Search for the cell housing the specified text and yield its (X, Y) center coordinate. 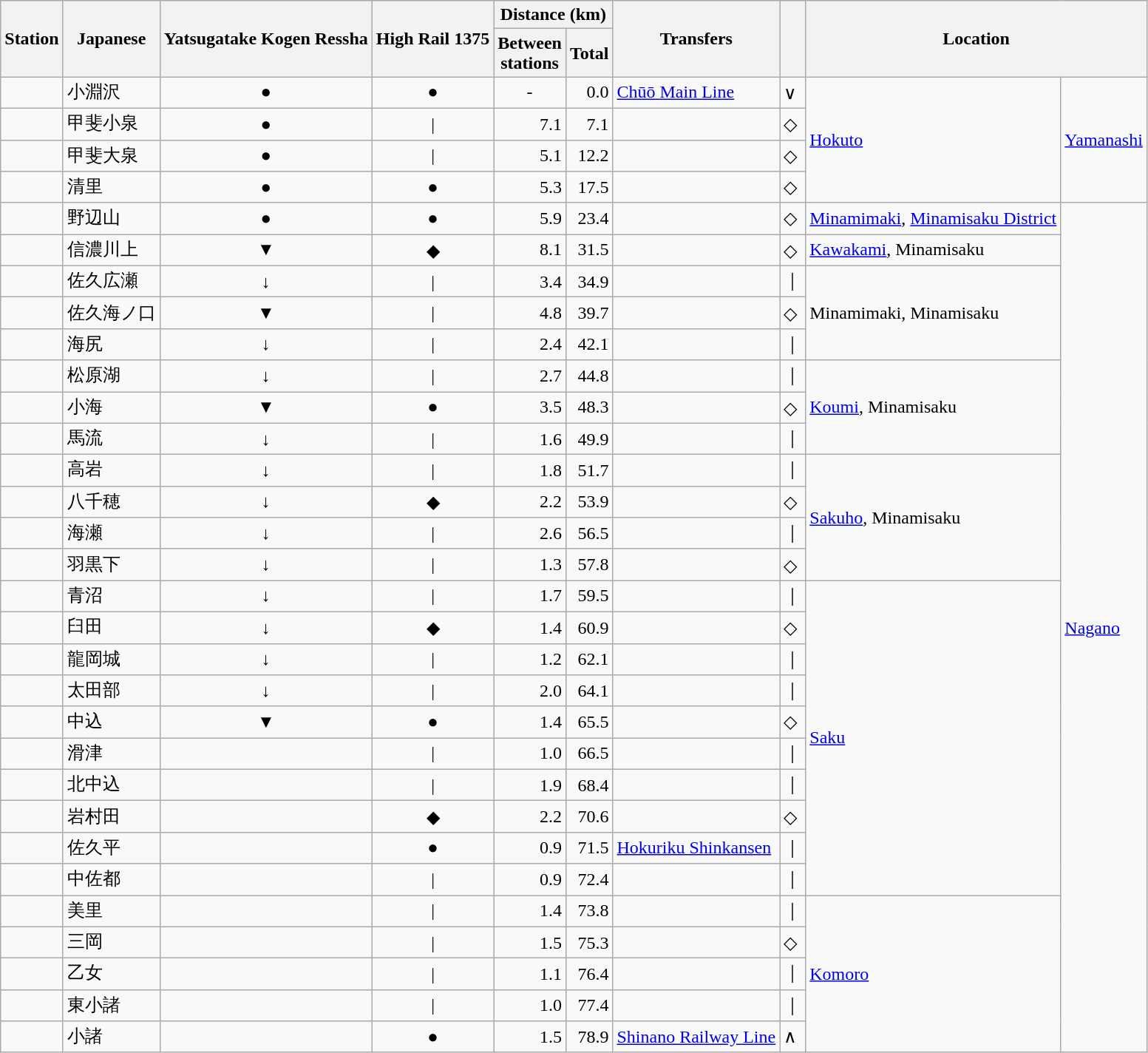
5.1 (530, 155)
42.1 (589, 345)
High Rail 1375 (432, 38)
66.5 (589, 754)
信濃川上 (111, 250)
2.4 (530, 345)
Yatsugatake Kogen Ressha (266, 38)
岩村田 (111, 816)
Japanese (111, 38)
Nagano (1104, 627)
2.7 (530, 376)
青沼 (111, 596)
65.5 (589, 722)
44.8 (589, 376)
Koumi, Minamisaku (933, 407)
∨ (792, 93)
高岩 (111, 470)
中佐都 (111, 880)
34.9 (589, 281)
八千穂 (111, 501)
海尻 (111, 345)
64.1 (589, 691)
1.3 (530, 565)
78.9 (589, 1037)
臼田 (111, 627)
3.5 (530, 408)
佐久海ノ口 (111, 314)
甲斐小泉 (111, 124)
23.4 (589, 219)
1.1 (530, 975)
1.2 (530, 660)
∧ (792, 1037)
75.3 (589, 942)
Chūō Main Line (696, 93)
5.3 (530, 188)
美里 (111, 911)
Yamanashi (1104, 140)
清里 (111, 188)
松原湖 (111, 376)
Sakuho, Minamisaku (933, 518)
76.4 (589, 975)
Station (32, 38)
53.9 (589, 501)
小海 (111, 408)
三岡 (111, 942)
49.9 (589, 439)
39.7 (589, 314)
Distance (km) (553, 15)
小淵沢 (111, 93)
1.8 (530, 470)
北中込 (111, 785)
8.1 (530, 250)
60.9 (589, 627)
Shinano Railway Line (696, 1037)
48.3 (589, 408)
59.5 (589, 596)
68.4 (589, 785)
56.5 (589, 534)
1.7 (530, 596)
Betweenstations (530, 53)
- (530, 93)
72.4 (589, 880)
4.8 (530, 314)
5.9 (530, 219)
12.2 (589, 155)
Transfers (696, 38)
小諸 (111, 1037)
Saku (933, 738)
Komoro (933, 973)
Minamimaki, Minamisaku District (933, 219)
73.8 (589, 911)
佐久平 (111, 847)
太田部 (111, 691)
乙女 (111, 975)
Hokuriku Shinkansen (696, 847)
東小諸 (111, 1006)
佐久広瀬 (111, 281)
70.6 (589, 816)
海瀬 (111, 534)
0.0 (589, 93)
Minamimaki, Minamisaku (933, 313)
Hokuto (933, 140)
51.7 (589, 470)
龍岡城 (111, 660)
Total (589, 53)
羽黒下 (111, 565)
2.0 (530, 691)
Location (977, 38)
17.5 (589, 188)
滑津 (111, 754)
1.9 (530, 785)
31.5 (589, 250)
2.6 (530, 534)
1.6 (530, 439)
77.4 (589, 1006)
57.8 (589, 565)
馬流 (111, 439)
Kawakami, Minamisaku (933, 250)
中込 (111, 722)
野辺山 (111, 219)
62.1 (589, 660)
3.4 (530, 281)
71.5 (589, 847)
甲斐大泉 (111, 155)
